Capture the cell that displays the provided text and extract its [X, Y] central coordinate. 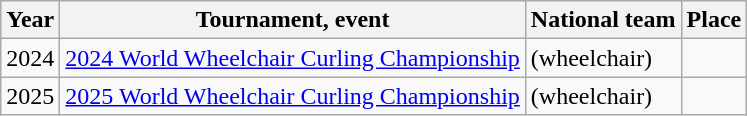
2025 [30, 96]
National team [603, 20]
2024 World Wheelchair Curling Championship [293, 58]
2024 [30, 58]
Tournament, event [293, 20]
Year [30, 20]
2025 World Wheelchair Curling Championship [293, 96]
Place [714, 20]
